Search for the cell housing the specified text and yield its (x, y) center coordinate. 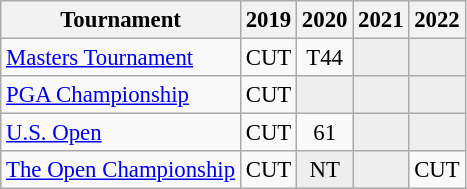
NT (325, 170)
T44 (325, 58)
2022 (437, 20)
2020 (325, 20)
Tournament (121, 20)
PGA Championship (121, 95)
U.S. Open (121, 133)
Masters Tournament (121, 58)
61 (325, 133)
2019 (268, 20)
2021 (381, 20)
The Open Championship (121, 170)
